Output the (X, Y) coordinate of the center of the cell containing the given text.  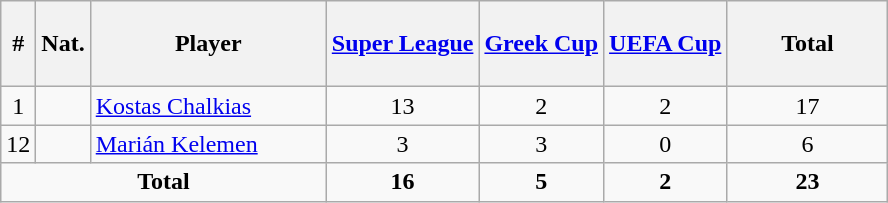
6 (808, 144)
0 (666, 144)
Kostas Chalkias (208, 106)
Greek Cup (542, 44)
Marián Kelemen (208, 144)
17 (808, 106)
16 (402, 182)
# (18, 44)
23 (808, 182)
1 (18, 106)
12 (18, 144)
13 (402, 106)
UEFA Cup (666, 44)
Nat. (63, 44)
Super League (402, 44)
5 (542, 182)
Player (208, 44)
